Pinpoint the cell where the given text exists, returning its [X, Y] midpoint coordinate. 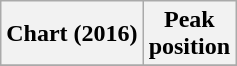
Chart (2016) [72, 34]
Peakposition [189, 34]
